Return the (X, Y) coordinate for the center point of the cell that contains the specified text.  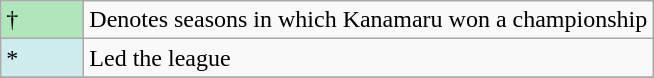
† (42, 20)
* (42, 58)
Denotes seasons in which Kanamaru won a championship (368, 20)
Led the league (368, 58)
